Locate the cell with the specified text and output its (x, y) center coordinate. 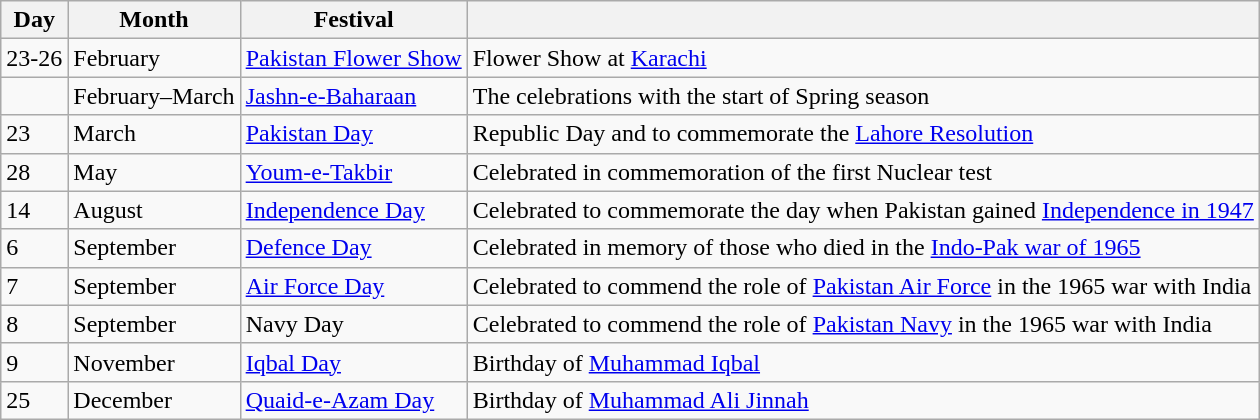
14 (34, 210)
May (154, 172)
Birthday of Muhammad Iqbal (863, 362)
Celebrated in commemoration of the first Nuclear test (863, 172)
Celebrated to commemorate the day when Pakistan gained Independence in 1947 (863, 210)
Birthday of Muhammad Ali Jinnah (863, 400)
Republic Day and to commemorate the Lahore Resolution (863, 134)
Day (34, 20)
25 (34, 400)
February–March (154, 96)
February (154, 58)
Navy Day (354, 324)
Youm-e-Takbir (354, 172)
Month (154, 20)
28 (34, 172)
23-26 (34, 58)
Celebrated to commend the role of Pakistan Navy in the 1965 war with India (863, 324)
Iqbal Day (354, 362)
Festival (354, 20)
9 (34, 362)
Celebrated to commend the role of Pakistan Air Force in the 1965 war with India (863, 286)
23 (34, 134)
August (154, 210)
Pakistan Flower Show (354, 58)
7 (34, 286)
Jashn-e-Baharaan (354, 96)
March (154, 134)
8 (34, 324)
Flower Show at Karachi (863, 58)
Defence Day (354, 248)
December (154, 400)
The celebrations with the start of Spring season (863, 96)
6 (34, 248)
Air Force Day (354, 286)
November (154, 362)
Celebrated in memory of those who died in the Indo-Pak war of 1965 (863, 248)
Pakistan Day (354, 134)
Independence Day (354, 210)
Quaid-e-Azam Day (354, 400)
